Pinpoint the cell where the given text exists, returning its [X, Y] midpoint coordinate. 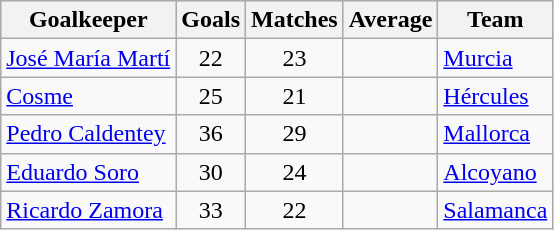
Pedro Caldentey [88, 134]
Hércules [496, 96]
24 [295, 172]
25 [211, 96]
Goals [211, 20]
Cosme [88, 96]
29 [295, 134]
Ricardo Zamora [88, 210]
Goalkeeper [88, 20]
Average [390, 20]
21 [295, 96]
30 [211, 172]
Salamanca [496, 210]
23 [295, 58]
Murcia [496, 58]
Team [496, 20]
Mallorca [496, 134]
Eduardo Soro [88, 172]
33 [211, 210]
Alcoyano [496, 172]
José María Martí [88, 58]
36 [211, 134]
Matches [295, 20]
